Locate the cell with the specified text and output its [X, Y] center coordinate. 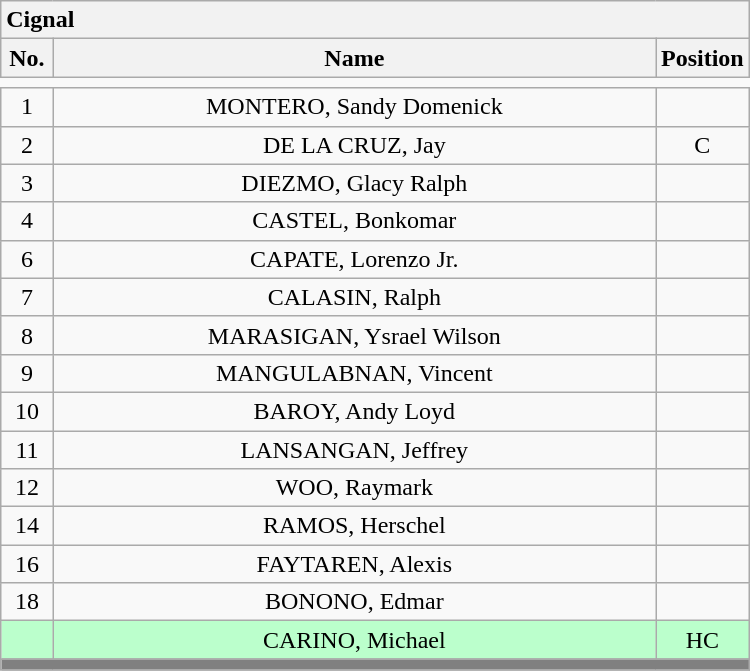
BONONO, Edmar [354, 602]
14 [27, 526]
CARINO, Michael [354, 640]
Position [703, 58]
12 [27, 488]
CAPATE, Lorenzo Jr. [354, 259]
BAROY, Andy Loyd [354, 411]
10 [27, 411]
DIEZMO, Glacy Ralph [354, 183]
3 [27, 183]
C [703, 145]
6 [27, 259]
MARASIGAN, Ysrael Wilson [354, 335]
No. [27, 58]
LANSANGAN, Jeffrey [354, 449]
WOO, Raymark [354, 488]
16 [27, 564]
18 [27, 602]
11 [27, 449]
1 [27, 107]
8 [27, 335]
HC [703, 640]
MONTERO, Sandy Domenick [354, 107]
DE LA CRUZ, Jay [354, 145]
MANGULABNAN, Vincent [354, 373]
Name [354, 58]
9 [27, 373]
2 [27, 145]
CASTEL, Bonkomar [354, 221]
RAMOS, Herschel [354, 526]
7 [27, 297]
CALASIN, Ralph [354, 297]
FAYTAREN, Alexis [354, 564]
Cignal [375, 20]
4 [27, 221]
